Find where the given text appears and provide that cell's center as [x, y] coordinate. 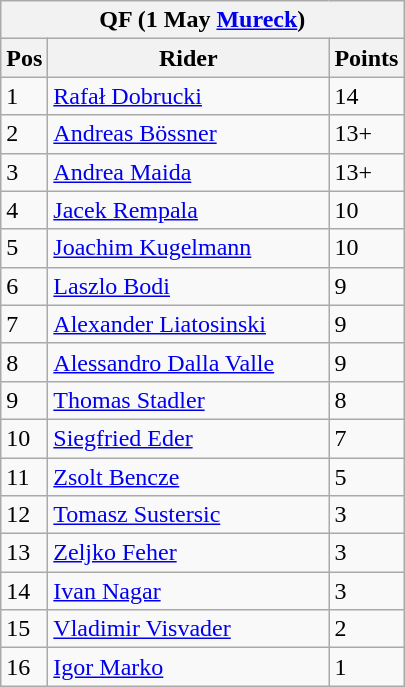
Zsolt Bencze [188, 477]
11 [24, 477]
Vladimir Visvader [188, 629]
6 [24, 286]
16 [24, 667]
12 [24, 515]
Igor Marko [188, 667]
15 [24, 629]
Laszlo Bodi [188, 286]
Jacek Rempala [188, 210]
Andrea Maida [188, 172]
Pos [24, 58]
Ivan Nagar [188, 591]
Rider [188, 58]
Andreas Bössner [188, 134]
Alessandro Dalla Valle [188, 362]
13 [24, 553]
Joachim Kugelmann [188, 248]
Siegfried Eder [188, 438]
Thomas Stadler [188, 400]
Points [366, 58]
Zeljko Feher [188, 553]
QF (1 May Mureck) [202, 20]
Tomasz Sustersic [188, 515]
Rafał Dobrucki [188, 96]
4 [24, 210]
Alexander Liatosinski [188, 324]
